For the text-containing cell, return its midpoint in [x, y] coordinate format. 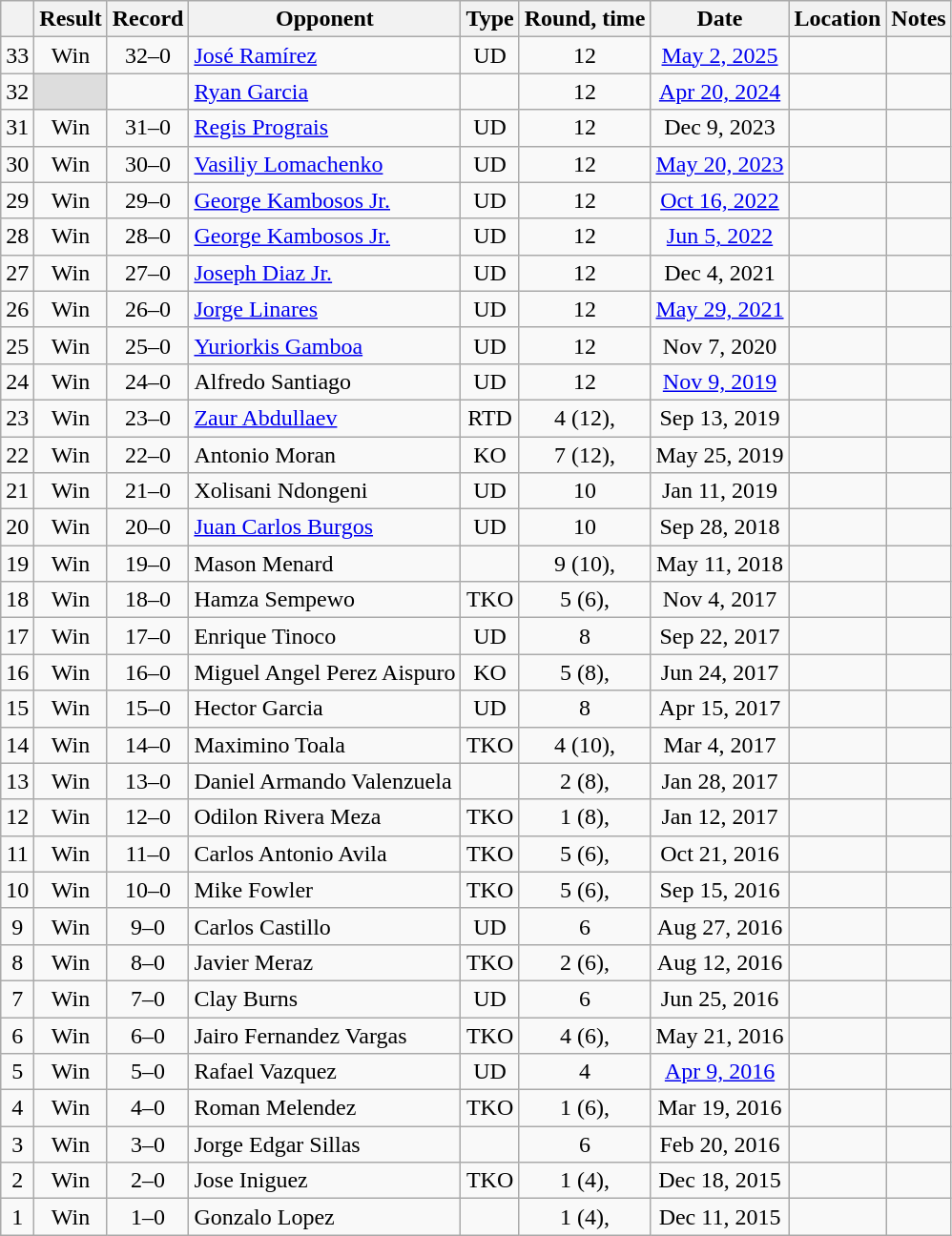
Sep 13, 2019 [719, 418]
6–0 [148, 1035]
Result [71, 19]
24–0 [148, 381]
Jun 25, 2016 [719, 999]
Nov 7, 2020 [719, 345]
3 [17, 1144]
27–0 [148, 273]
Carlos Castillo [324, 926]
4 (6), [585, 1035]
7 [17, 999]
May 11, 2018 [719, 564]
22–0 [148, 455]
5 [17, 1072]
10–0 [148, 890]
20–0 [148, 527]
26 [17, 309]
1–0 [148, 1217]
9 [17, 926]
Jun 5, 2022 [719, 237]
Enrique Tinoco [324, 636]
17–0 [148, 636]
14 [17, 745]
24 [17, 381]
31–0 [148, 128]
21–0 [148, 491]
30 [17, 164]
18–0 [148, 600]
Juan Carlos Burgos [324, 527]
1 [17, 1217]
29 [17, 200]
Maximino Toala [324, 745]
Javier Meraz [324, 962]
Ryan Garcia [324, 92]
15–0 [148, 709]
Apr 20, 2024 [719, 92]
13 [17, 781]
Round, time [585, 19]
32–0 [148, 55]
Jun 24, 2017 [719, 672]
26–0 [148, 309]
13–0 [148, 781]
7–0 [148, 999]
3–0 [148, 1144]
4 (10), [585, 745]
Nov 4, 2017 [719, 600]
Apr 9, 2016 [719, 1072]
Miguel Angel Perez Aispuro [324, 672]
Jan 28, 2017 [719, 781]
25–0 [148, 345]
Daniel Armando Valenzuela [324, 781]
Record [148, 19]
Roman Melendez [324, 1108]
1 (8), [585, 817]
8–0 [148, 962]
Dec 18, 2015 [719, 1181]
Mar 4, 2017 [719, 745]
2 (8), [585, 781]
11 [17, 854]
31 [17, 128]
May 21, 2016 [719, 1035]
16 [17, 672]
25 [17, 345]
Opponent [324, 19]
32 [17, 92]
Mar 19, 2016 [719, 1108]
Feb 20, 2016 [719, 1144]
Vasiliy Lomachenko [324, 164]
2 [17, 1181]
4 (12), [585, 418]
Mike Fowler [324, 890]
14–0 [148, 745]
Sep 28, 2018 [719, 527]
11–0 [148, 854]
Jan 11, 2019 [719, 491]
Notes [919, 19]
12–0 [148, 817]
30–0 [148, 164]
Odilon Rivera Meza [324, 817]
9 (10), [585, 564]
19 [17, 564]
RTD [490, 418]
Oct 21, 2016 [719, 854]
1 (6), [585, 1108]
Jorge Linares [324, 309]
Rafael Vazquez [324, 1072]
Dec 4, 2021 [719, 273]
5–0 [148, 1072]
Hector Garcia [324, 709]
Zaur Abdullaev [324, 418]
Sep 15, 2016 [719, 890]
22 [17, 455]
Apr 15, 2017 [719, 709]
José Ramírez [324, 55]
Regis Prograis [324, 128]
May 20, 2023 [719, 164]
Nov 9, 2019 [719, 381]
23 [17, 418]
Antonio Moran [324, 455]
2–0 [148, 1181]
Jairo Fernandez Vargas [324, 1035]
Jorge Edgar Sillas [324, 1144]
19–0 [148, 564]
Yuriorkis Gamboa [324, 345]
Dec 11, 2015 [719, 1217]
May 2, 2025 [719, 55]
33 [17, 55]
21 [17, 491]
27 [17, 273]
May 29, 2021 [719, 309]
Jan 12, 2017 [719, 817]
Type [490, 19]
Carlos Antonio Avila [324, 854]
Location [838, 19]
Aug 12, 2016 [719, 962]
29–0 [148, 200]
5 (8), [585, 672]
Aug 27, 2016 [719, 926]
2 (6), [585, 962]
4–0 [148, 1108]
Gonzalo Lopez [324, 1217]
Jose Iniguez [324, 1181]
20 [17, 527]
7 (12), [585, 455]
Hamza Sempewo [324, 600]
16–0 [148, 672]
Joseph Diaz Jr. [324, 273]
Dec 9, 2023 [719, 128]
May 25, 2019 [719, 455]
28 [17, 237]
28–0 [148, 237]
15 [17, 709]
23–0 [148, 418]
17 [17, 636]
Clay Burns [324, 999]
Oct 16, 2022 [719, 200]
Xolisani Ndongeni [324, 491]
Date [719, 19]
9–0 [148, 926]
18 [17, 600]
Alfredo Santiago [324, 381]
Mason Menard [324, 564]
Sep 22, 2017 [719, 636]
